Return [X, Y] of the center of cell containing provided text 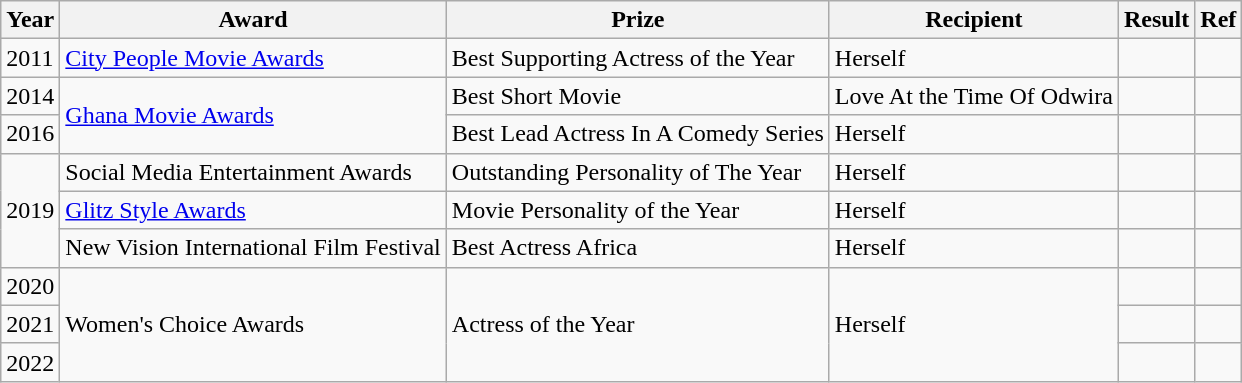
2014 [30, 96]
2019 [30, 210]
2022 [30, 362]
Recipient [974, 20]
Outstanding Personality of The Year [638, 172]
Ghana Movie Awards [253, 115]
Best Lead Actress In A Comedy Series [638, 134]
Movie Personality of the Year [638, 210]
2021 [30, 324]
2016 [30, 134]
New Vision International Film Festival [253, 248]
Glitz Style Awards [253, 210]
Ref [1218, 20]
Result [1156, 20]
Year [30, 20]
Social Media Entertainment Awards [253, 172]
Actress of the Year [638, 324]
Best Supporting Actress of the Year [638, 58]
Love At the Time Of Odwira [974, 96]
Award [253, 20]
2020 [30, 286]
Women's Choice Awards [253, 324]
Best Short Movie [638, 96]
Prize [638, 20]
Best Actress Africa [638, 248]
2011 [30, 58]
City People Movie Awards [253, 58]
